Provide the [X, Y] coordinate of the cell's center where the given text is located.  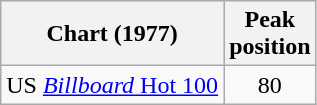
Peakposition [270, 34]
US Billboard Hot 100 [112, 85]
80 [270, 85]
Chart (1977) [112, 34]
